For the text-containing cell, return its midpoint in (X, Y) coordinate format. 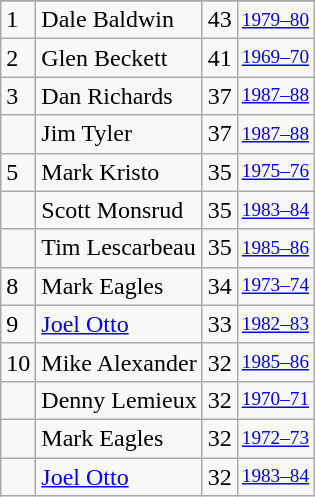
Glen Beckett (119, 58)
1973–74 (275, 286)
1982–83 (275, 324)
34 (220, 286)
Tim Lescarbeau (119, 248)
8 (18, 286)
2 (18, 58)
Scott Monsrud (119, 210)
Mark Kristo (119, 172)
Denny Lemieux (119, 400)
1 (18, 20)
43 (220, 20)
5 (18, 172)
Mike Alexander (119, 362)
1979–80 (275, 20)
3 (18, 96)
1975–76 (275, 172)
Dan Richards (119, 96)
Jim Tyler (119, 134)
Dale Baldwin (119, 20)
41 (220, 58)
9 (18, 324)
33 (220, 324)
1969–70 (275, 58)
10 (18, 362)
1972–73 (275, 438)
1970–71 (275, 400)
